Capture the cell that displays the provided text and extract its [X, Y] central coordinate. 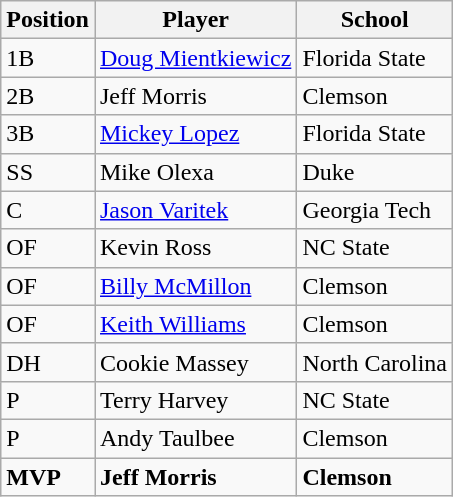
Duke [375, 172]
Billy McMillon [195, 286]
3B [48, 134]
Andy Taulbee [195, 438]
Mickey Lopez [195, 134]
Georgia Tech [375, 210]
Player [195, 20]
School [375, 20]
C [48, 210]
DH [48, 362]
Jason Varitek [195, 210]
Position [48, 20]
MVP [48, 477]
Cookie Massey [195, 362]
2B [48, 96]
Terry Harvey [195, 400]
Mike Olexa [195, 172]
1B [48, 58]
SS [48, 172]
North Carolina [375, 362]
Keith Williams [195, 324]
Kevin Ross [195, 248]
Doug Mientkiewicz [195, 58]
